Pinpoint the cell where the given text exists, returning its (X, Y) midpoint coordinate. 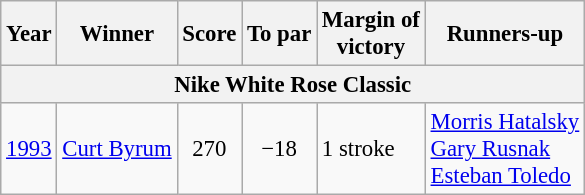
Winner (117, 34)
Curt Byrum (117, 149)
270 (210, 149)
Morris Hatalsky Gary Rusnak Esteban Toledo (504, 149)
1993 (29, 149)
To par (280, 34)
−18 (280, 149)
Year (29, 34)
1 stroke (372, 149)
Nike White Rose Classic (293, 85)
Margin ofvictory (372, 34)
Runners-up (504, 34)
Score (210, 34)
